Find where the given text appears and provide that cell's center as (X, Y) coordinate. 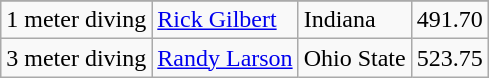
Randy Larson (225, 58)
491.70 (450, 20)
1 meter diving (76, 20)
Ohio State (354, 58)
3 meter diving (76, 58)
523.75 (450, 58)
Rick Gilbert (225, 20)
Indiana (354, 20)
